Search for the cell housing the specified text and yield its [X, Y] center coordinate. 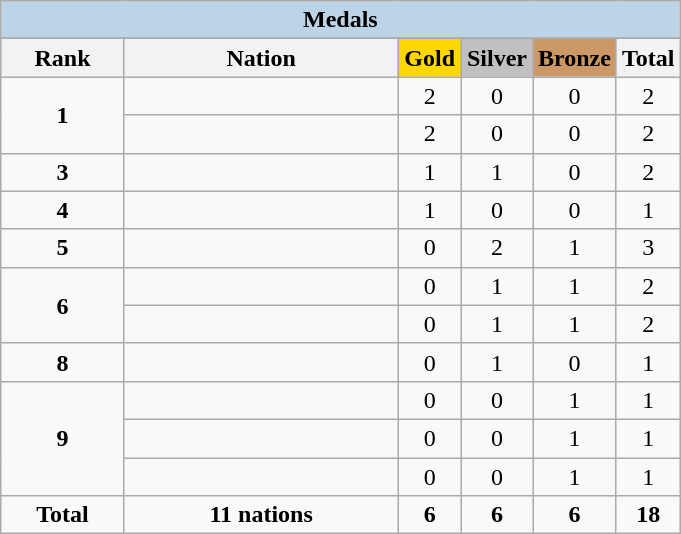
Gold [430, 58]
Rank [63, 58]
18 [648, 515]
Medals [340, 20]
Bronze [574, 58]
Silver [496, 58]
11 nations [261, 515]
Nation [261, 58]
8 [63, 362]
4 [63, 210]
9 [63, 438]
5 [63, 248]
